Determine the (x, y) coordinate at the center of the cell enclosing the given text.  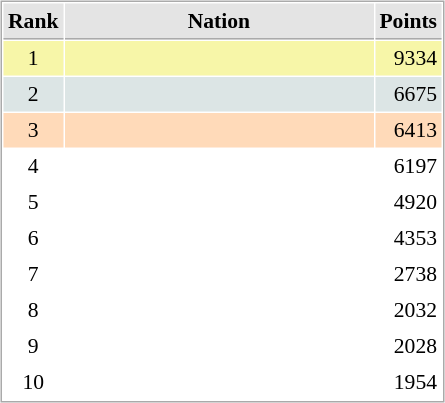
2738 (408, 274)
Points (408, 22)
2028 (408, 346)
9334 (408, 58)
5 (34, 202)
7 (34, 274)
3 (34, 130)
10 (34, 382)
6 (34, 238)
8 (34, 310)
Nation (218, 22)
9 (34, 346)
2 (34, 94)
4 (34, 166)
6675 (408, 94)
Rank (34, 22)
6197 (408, 166)
4353 (408, 238)
2032 (408, 310)
1954 (408, 382)
1 (34, 58)
4920 (408, 202)
6413 (408, 130)
